Return the (x, y) coordinate for the center point of the cell that contains the specified text.  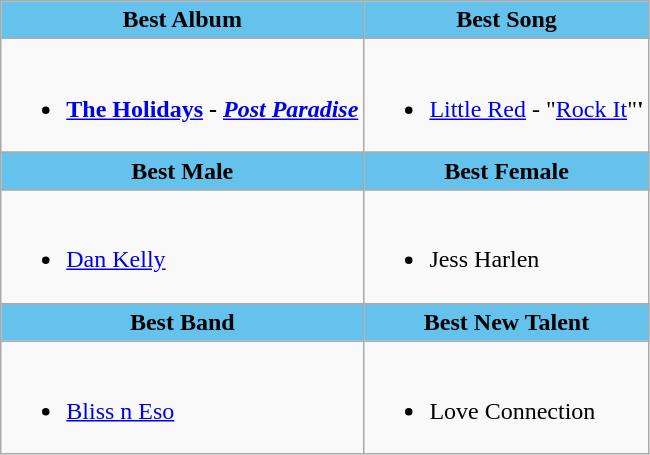
Love Connection (506, 398)
Best Album (182, 20)
Best Song (506, 20)
Jess Harlen (506, 246)
Little Red - "Rock It"' (506, 96)
Dan Kelly (182, 246)
Best Band (182, 322)
Best Female (506, 171)
Best New Talent (506, 322)
Bliss n Eso (182, 398)
Best Male (182, 171)
The Holidays - Post Paradise (182, 96)
